Search for the cell housing the specified text and yield its (X, Y) center coordinate. 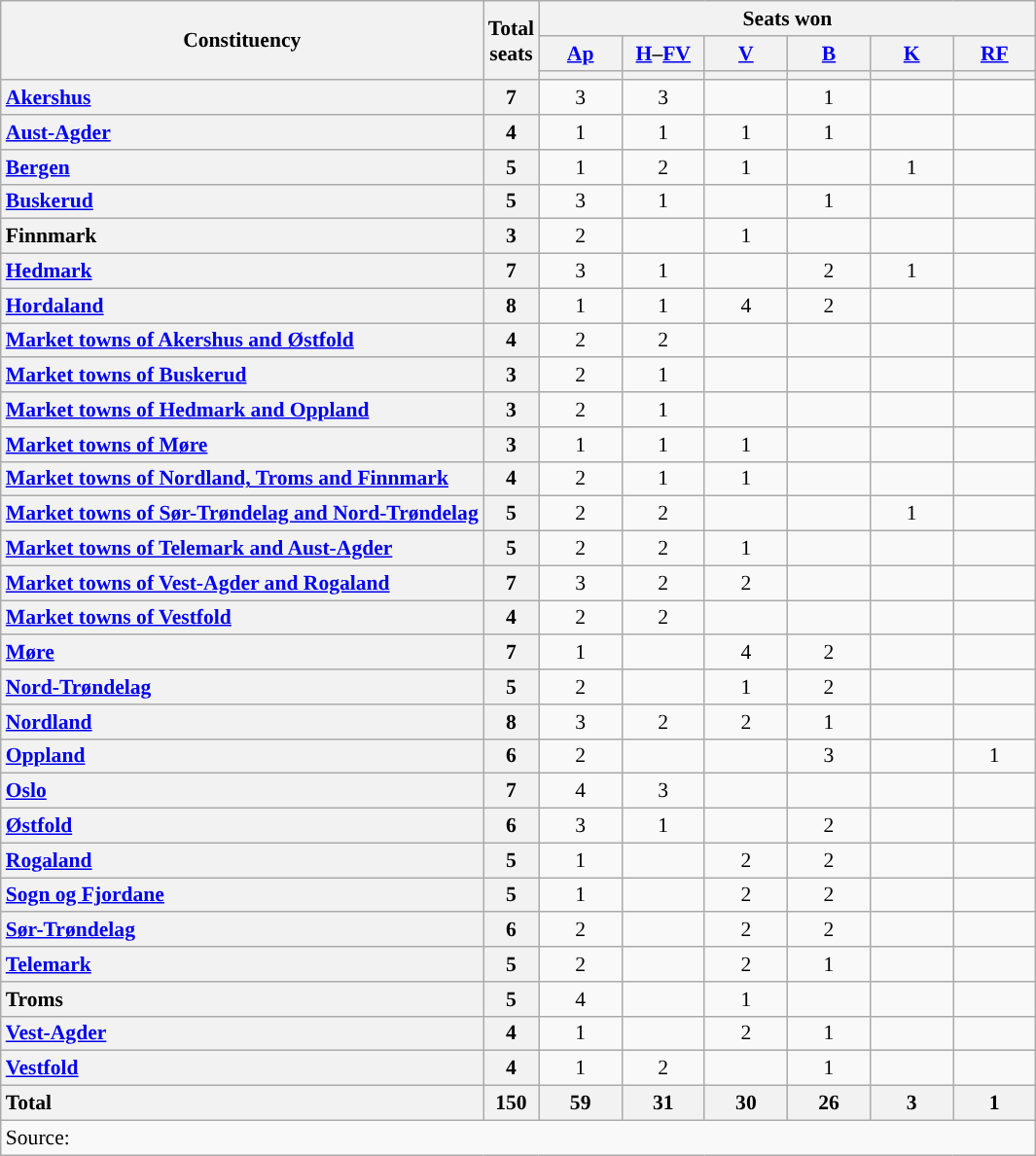
Totalseats (512, 41)
Rogaland (242, 860)
Telemark (242, 964)
Market towns of Nordland, Troms and Finnmark (242, 479)
Constituency (242, 41)
Seats won (788, 18)
Market towns of Møre (242, 445)
Vestfold (242, 1068)
Troms (242, 999)
Oppland (242, 756)
Østfold (242, 826)
H–FV (663, 54)
B (829, 54)
RF (994, 54)
Møre (242, 653)
Market towns of Akershus and Østfold (242, 341)
Oslo (242, 791)
Sør-Trøndelag (242, 930)
Market towns of Vestfold (242, 618)
30 (745, 1103)
Source: (518, 1138)
Buskerud (242, 201)
Ap (580, 54)
Market towns of Sør-Trøndelag and Nord-Trøndelag (242, 514)
Hedmark (242, 271)
Market towns of Buskerud (242, 376)
Market towns of Hedmark and Oppland (242, 410)
Hordaland (242, 306)
Market towns of Telemark and Aust-Agder (242, 549)
K (912, 54)
150 (512, 1103)
Bergen (242, 167)
Total (242, 1103)
Akershus (242, 98)
V (745, 54)
Aust-Agder (242, 132)
59 (580, 1103)
Market towns of Vest-Agder and Rogaland (242, 583)
Sogn og Fjordane (242, 895)
Nord-Trøndelag (242, 687)
31 (663, 1103)
Vest-Agder (242, 1033)
Nordland (242, 722)
26 (829, 1103)
Finnmark (242, 236)
